Determine the [X, Y] coordinate at the center of the cell enclosing the given text.  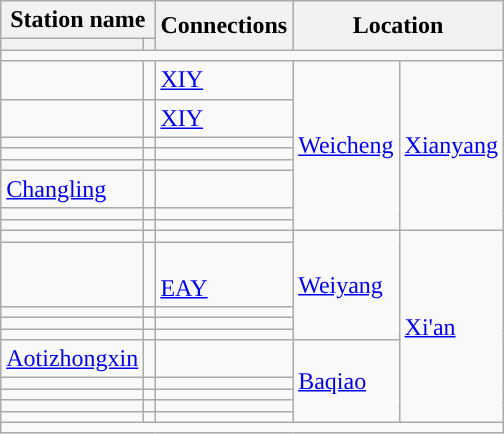
Weiyang [346, 284]
Weicheng [346, 146]
Baqiao [346, 381]
Location [398, 26]
Xianyang [451, 146]
Changling [72, 189]
Xi'an [451, 326]
Connections [224, 26]
EAY [224, 274]
Station name [78, 20]
Aotizhongxin [72, 359]
